Return the (X, Y) coordinate for the center point of the cell that contains the specified text.  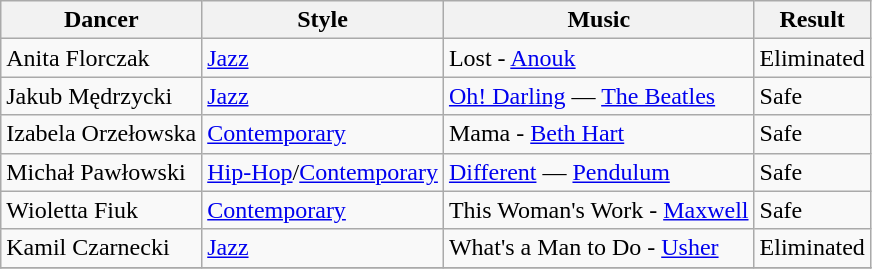
Different — Pendulum (598, 172)
Lost - Anouk (598, 58)
Style (323, 20)
Music (598, 20)
Hip-Hop/Contemporary (323, 172)
This Woman's Work - Maxwell (598, 210)
Mama - Beth Hart (598, 134)
Oh! Darling — The Beatles (598, 96)
Dancer (102, 20)
Result (812, 20)
Wioletta Fiuk (102, 210)
Kamil Czarnecki (102, 248)
What's a Man to Do - Usher (598, 248)
Izabela Orzełowska (102, 134)
Michał Pawłowski (102, 172)
Jakub Mędrzycki (102, 96)
Anita Florczak (102, 58)
